Detect which cell encompasses the target text, then output its [X, Y] center coordinate. 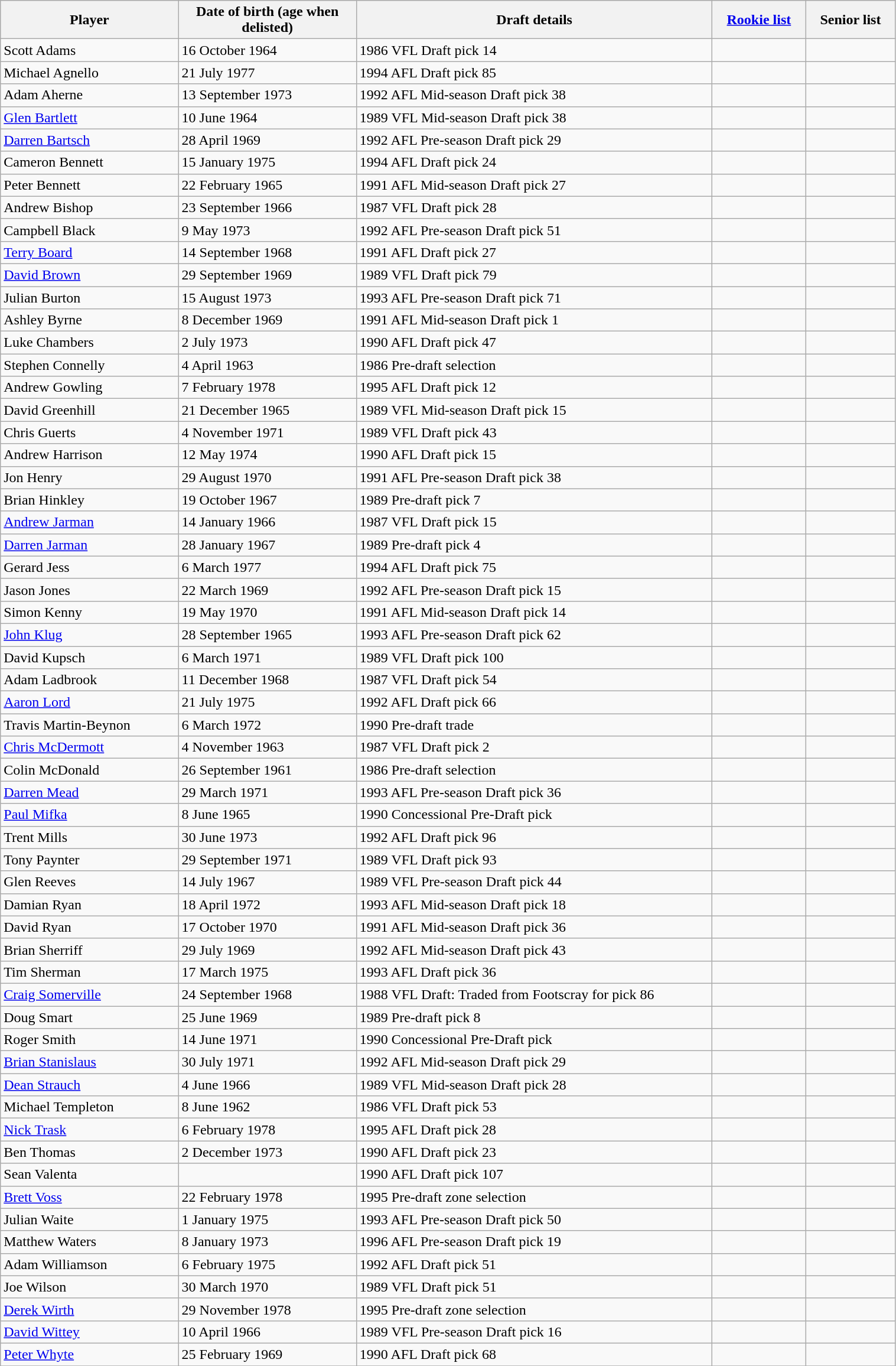
29 July 1969 [267, 949]
Trent Mills [90, 837]
1994 AFL Draft pick 75 [534, 567]
14 September 1968 [267, 252]
6 February 1975 [267, 1264]
Rookie list [759, 20]
1990 AFL Draft pick 68 [534, 1354]
2 July 1973 [267, 343]
Julian Burton [90, 297]
26 September 1961 [267, 770]
17 October 1970 [267, 927]
Julian Waite [90, 1219]
7 February 1978 [267, 388]
21 July 1975 [267, 702]
Adam Aherne [90, 95]
David Kupsch [90, 658]
Cameron Bennett [90, 162]
1989 VFL Mid-season Draft pick 38 [534, 118]
1986 VFL Draft pick 14 [534, 50]
29 August 1970 [267, 477]
6 March 1977 [267, 567]
David Ryan [90, 927]
4 November 1963 [267, 747]
Brian Hinkley [90, 500]
1989 VFL Draft pick 51 [534, 1287]
8 June 1965 [267, 815]
Andrew Jarman [90, 522]
Stephen Connelly [90, 365]
1989 VFL Mid-season Draft pick 15 [534, 410]
1990 AFL Draft pick 23 [534, 1152]
6 March 1972 [267, 725]
30 March 1970 [267, 1287]
1992 AFL Pre-season Draft pick 15 [534, 590]
Adam Ladbrook [90, 680]
1990 AFL Draft pick 107 [534, 1175]
22 February 1965 [267, 185]
8 December 1969 [267, 320]
1994 AFL Draft pick 85 [534, 73]
1991 AFL Mid-season Draft pick 27 [534, 185]
16 October 1964 [267, 50]
1992 AFL Pre-season Draft pick 51 [534, 230]
10 June 1964 [267, 118]
29 November 1978 [267, 1309]
19 May 1970 [267, 612]
12 May 1974 [267, 455]
John Klug [90, 635]
1989 VFL Pre-season Draft pick 44 [534, 882]
25 February 1969 [267, 1354]
David Greenhill [90, 410]
1992 AFL Draft pick 96 [534, 837]
Colin McDonald [90, 770]
30 June 1973 [267, 837]
Damian Ryan [90, 905]
Brian Stanislaus [90, 1062]
Joe Wilson [90, 1287]
1993 AFL Draft pick 36 [534, 972]
Gerard Jess [90, 567]
Roger Smith [90, 1040]
Nick Trask [90, 1130]
1989 VFL Pre-season Draft pick 16 [534, 1332]
28 April 1969 [267, 140]
Ben Thomas [90, 1152]
4 April 1963 [267, 365]
1989 VFL Draft pick 100 [534, 658]
Derek Wirth [90, 1309]
1989 VFL Mid-season Draft pick 28 [534, 1085]
1 January 1975 [267, 1219]
Simon Kenny [90, 612]
Brett Voss [90, 1197]
14 January 1966 [267, 522]
1987 VFL Draft pick 54 [534, 680]
22 March 1969 [267, 590]
Brian Sherriff [90, 949]
1987 VFL Draft pick 2 [534, 747]
Draft details [534, 20]
14 June 1971 [267, 1040]
1995 AFL Draft pick 12 [534, 388]
1992 AFL Mid-season Draft pick 29 [534, 1062]
1991 AFL Mid-season Draft pick 14 [534, 612]
David Wittey [90, 1332]
Michael Templeton [90, 1107]
1992 AFL Pre-season Draft pick 29 [534, 140]
Paul Mifka [90, 815]
Chris McDermott [90, 747]
Travis Martin-Beynon [90, 725]
Scott Adams [90, 50]
Player [90, 20]
Doug Smart [90, 1017]
29 September 1971 [267, 860]
1986 VFL Draft pick 53 [534, 1107]
Ashley Byrne [90, 320]
11 December 1968 [267, 680]
Darren Mead [90, 792]
1987 VFL Draft pick 15 [534, 522]
1993 AFL Mid-season Draft pick 18 [534, 905]
Glen Reeves [90, 882]
1989 Pre-draft pick 4 [534, 545]
David Brown [90, 275]
1989 VFL Draft pick 79 [534, 275]
1989 VFL Draft pick 93 [534, 860]
Craig Somerville [90, 994]
1995 AFL Draft pick 28 [534, 1130]
Darren Jarman [90, 545]
Tim Sherman [90, 972]
Jon Henry [90, 477]
Senior list [851, 20]
Dean Strauch [90, 1085]
1994 AFL Draft pick 24 [534, 162]
Luke Chambers [90, 343]
28 September 1965 [267, 635]
6 February 1978 [267, 1130]
Adam Williamson [90, 1264]
8 June 1962 [267, 1107]
1991 AFL Pre-season Draft pick 38 [534, 477]
Date of birth (age when delisted) [267, 20]
1992 AFL Mid-season Draft pick 38 [534, 95]
Andrew Harrison [90, 455]
1992 AFL Draft pick 66 [534, 702]
1990 AFL Draft pick 47 [534, 343]
1991 AFL Draft pick 27 [534, 252]
Sean Valenta [90, 1175]
Tony Paynter [90, 860]
30 July 1971 [267, 1062]
1993 AFL Pre-season Draft pick 36 [534, 792]
21 December 1965 [267, 410]
23 September 1966 [267, 207]
25 June 1969 [267, 1017]
1990 Pre-draft trade [534, 725]
1992 AFL Draft pick 51 [534, 1264]
17 March 1975 [267, 972]
Andrew Bishop [90, 207]
1988 VFL Draft: Traded from Footscray for pick 86 [534, 994]
Terry Board [90, 252]
Andrew Gowling [90, 388]
15 August 1973 [267, 297]
Glen Bartlett [90, 118]
1993 AFL Pre-season Draft pick 62 [534, 635]
15 January 1975 [267, 162]
1989 VFL Draft pick 43 [534, 432]
Chris Guerts [90, 432]
14 July 1967 [267, 882]
4 November 1971 [267, 432]
2 December 1973 [267, 1152]
1993 AFL Pre-season Draft pick 50 [534, 1219]
29 March 1971 [267, 792]
Peter Whyte [90, 1354]
1991 AFL Mid-season Draft pick 1 [534, 320]
1987 VFL Draft pick 28 [534, 207]
Peter Bennett [90, 185]
28 January 1967 [267, 545]
1996 AFL Pre-season Draft pick 19 [534, 1242]
29 September 1969 [267, 275]
1989 Pre-draft pick 7 [534, 500]
22 February 1978 [267, 1197]
4 June 1966 [267, 1085]
Matthew Waters [90, 1242]
Michael Agnello [90, 73]
1992 AFL Mid-season Draft pick 43 [534, 949]
1991 AFL Mid-season Draft pick 36 [534, 927]
18 April 1972 [267, 905]
1990 AFL Draft pick 15 [534, 455]
Darren Bartsch [90, 140]
13 September 1973 [267, 95]
19 October 1967 [267, 500]
10 April 1966 [267, 1332]
8 January 1973 [267, 1242]
9 May 1973 [267, 230]
Campbell Black [90, 230]
1993 AFL Pre-season Draft pick 71 [534, 297]
Aaron Lord [90, 702]
Jason Jones [90, 590]
1989 Pre-draft pick 8 [534, 1017]
24 September 1968 [267, 994]
6 March 1971 [267, 658]
21 July 1977 [267, 73]
